Provide the [X, Y] coordinate of the cell's center where the given text is located.  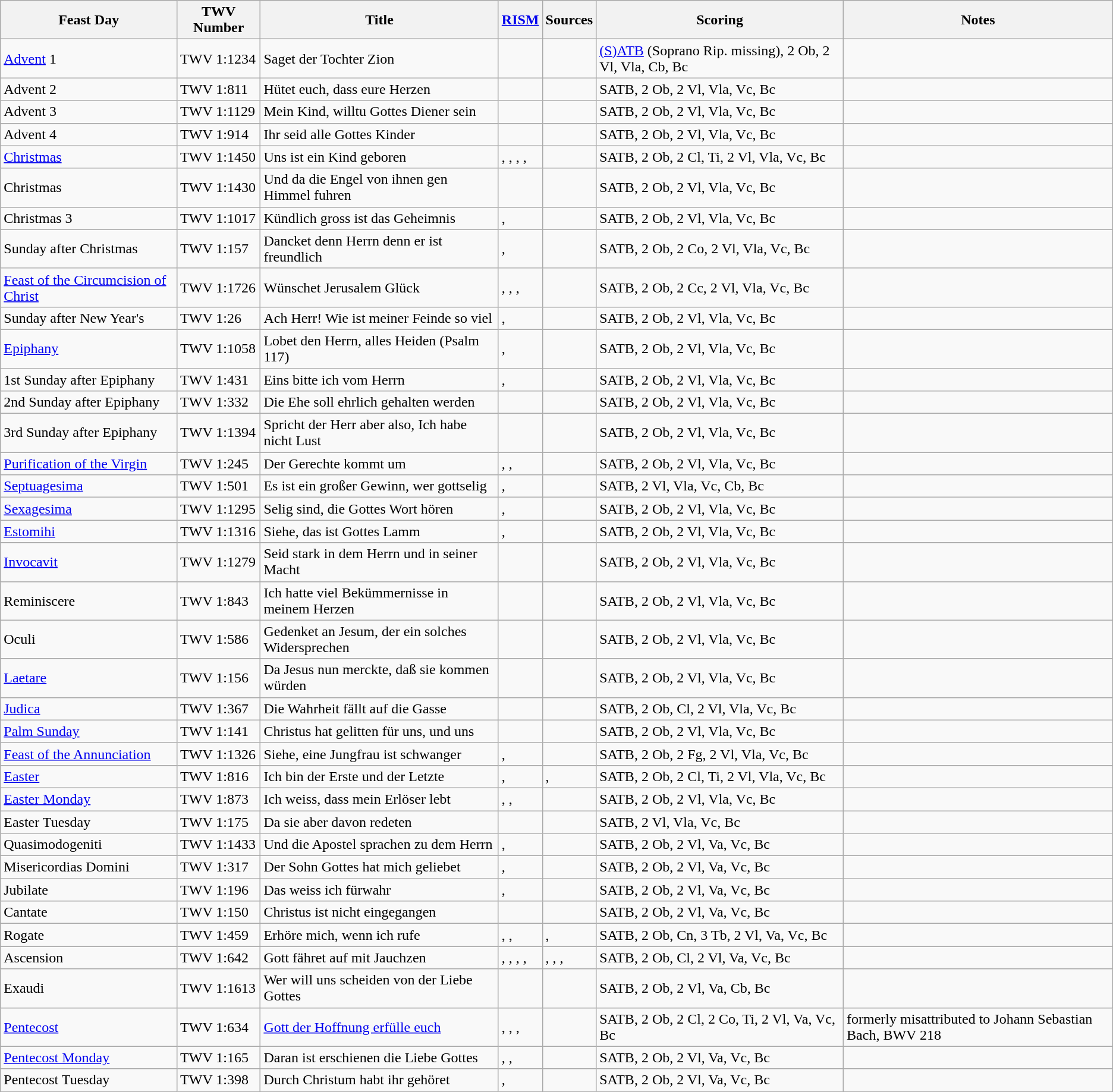
TWV 1:811 [219, 89]
Feast Day [89, 20]
Pentecost Monday [89, 1058]
Christus hat gelitten für uns, und uns [379, 731]
TWV 1:1394 [219, 433]
Das weiss ich fürwahr [379, 890]
Estomihi [89, 531]
TWV 1:1058 [219, 348]
TWV 1:26 [219, 318]
Septuagesima [89, 486]
Ich weiss, dass mein Erlöser lebt [379, 799]
TWV 1:843 [219, 600]
Judica [89, 709]
Sexagesima [89, 509]
Easter Monday [89, 799]
Siehe, das ist Gottes Lamm [379, 531]
TWV 1:317 [219, 867]
Quasimodogeniti [89, 845]
TWV 1:165 [219, 1058]
Feast of the Annunciation [89, 754]
Gott der Hoffnung erfülle euch [379, 1027]
TWV 1:586 [219, 640]
SATB, 2 Ob, 2 Fg, 2 Vl, Vla, Vc, Bc [720, 754]
SATB, 2 Ob, Cl, 2 Vl, Va, Vc, Bc [720, 958]
Easter [89, 776]
TWV 1:1430 [219, 188]
TWV 1:816 [219, 776]
TWV 1:1450 [219, 157]
Eins bitte ich vom Herrn [379, 380]
Pentecost Tuesday [89, 1080]
SATB, 2 Ob, 2 Cl, 2 Co, Ti, 2 Vl, Va, Vc, Bc [720, 1027]
TWV 1:245 [219, 464]
Notes [979, 20]
Feast of the Circumcision of Christ [89, 288]
Christus ist nicht eingegangen [379, 912]
Durch Christum habt ihr gehöret [379, 1080]
TWV 1:501 [219, 486]
Mein Kind, willtu Gottes Diener sein [379, 112]
Der Sohn Gottes hat mich geliebet [379, 867]
Pentecost [89, 1027]
TWV 1:1316 [219, 531]
Gott fähret auf mit Jauchzen [379, 958]
TWV 1:398 [219, 1080]
Oculi [89, 640]
Gedenket an Jesum, der ein solches Widersprechen [379, 640]
Reminiscere [89, 600]
2nd Sunday after Epiphany [89, 402]
Sunday after New Year's [89, 318]
Scoring [720, 20]
TWV 1:157 [219, 248]
SATB, 2 Ob, Cn, 3 Tb, 2 Vl, Va, Vc, Bc [720, 935]
Jubilate [89, 890]
TWV Number [219, 20]
Advent 1 [89, 58]
Siehe, eine Jungfrau ist schwanger [379, 754]
Laetare [89, 678]
Da Jesus nun merckte, daß sie kommen würden [379, 678]
TWV 1:150 [219, 912]
Wer will uns scheiden von der Liebe Gottes [379, 988]
Die Wahrheit fällt auf die Gasse [379, 709]
Purification of the Virgin [89, 464]
TWV 1:196 [219, 890]
Uns ist ein Kind geboren [379, 157]
Der Gerechte kommt um [379, 464]
SATB, 2 Ob, Cl, 2 Vl, Vla, Vc, Bc [720, 709]
Ihr seid alle Gottes Kinder [379, 134]
TWV 1:642 [219, 958]
TWV 1:914 [219, 134]
formerly misattributed to Johann Sebastian Bach, BWV 218 [979, 1027]
Easter Tuesday [89, 822]
Da sie aber davon redeten [379, 822]
(S)ATB (Soprano Rip. missing), 2 Ob, 2 Vl, Vla, Cb, Bc [720, 58]
TWV 1:1726 [219, 288]
Ich hatte viel Bekümmernisse in meinem Herzen [379, 600]
TWV 1:1326 [219, 754]
TWV 1:156 [219, 678]
Lobet den Herrn, alles Heiden (Psalm 117) [379, 348]
Daran ist erschienen die Liebe Gottes [379, 1058]
TWV 1:1129 [219, 112]
TWV 1:1234 [219, 58]
3rd Sunday after Epiphany [89, 433]
TWV 1:873 [219, 799]
Und die Apostel sprachen zu dem Herrn [379, 845]
SATB, 2 Vl, Vla, Vc, Cb, Bc [720, 486]
Invocavit [89, 562]
Misericordias Domini [89, 867]
Cantate [89, 912]
1st Sunday after Epiphany [89, 380]
Hütet euch, dass eure Herzen [379, 89]
Erhöre mich, wenn ich rufe [379, 935]
Die Ehe soll ehrlich gehalten werden [379, 402]
Advent 2 [89, 89]
TWV 1:175 [219, 822]
Seid stark in dem Herrn und in seiner Macht [379, 562]
TWV 1:332 [219, 402]
TWV 1:459 [219, 935]
SATB, 2 Ob, 2 Cc, 2 Vl, Vla, Vc, Bc [720, 288]
TWV 1:1279 [219, 562]
SATB, 2 Ob, 2 Vl, Va, Cb, Bc [720, 988]
TWV 1:141 [219, 731]
Palm Sunday [89, 731]
Saget der Tochter Zion [379, 58]
Kündlich gross ist das Geheimnis [379, 218]
Wünschet Jerusalem Glück [379, 288]
TWV 1:1017 [219, 218]
RISM [520, 20]
Christmas 3 [89, 218]
TWV 1:1295 [219, 509]
Dancket denn Herrn denn er ist freundlich [379, 248]
TWV 1:1613 [219, 988]
TWV 1:1433 [219, 845]
Title [379, 20]
Sunday after Christmas [89, 248]
Rogate [89, 935]
SATB, 2 Vl, Vla, Vc, Bc [720, 822]
Advent 3 [89, 112]
Ascension [89, 958]
TWV 1:367 [219, 709]
Exaudi [89, 988]
Es ist ein großer Gewinn, wer gottselig [379, 486]
Selig sind, die Gottes Wort hören [379, 509]
Und da die Engel von ihnen gen Himmel fuhren [379, 188]
Spricht der Herr aber also, Ich habe nicht Lust [379, 433]
Sources [570, 20]
Advent 4 [89, 134]
Ich bin der Erste und der Letzte [379, 776]
TWV 1:634 [219, 1027]
TWV 1:431 [219, 380]
Epiphany [89, 348]
SATB, 2 Ob, 2 Co, 2 Vl, Vla, Vc, Bc [720, 248]
Ach Herr! Wie ist meiner Feinde so viel [379, 318]
